Locate the cell with the specified text and output its [x, y] center coordinate. 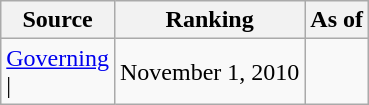
As of [337, 20]
Source [58, 20]
November 1, 2010 [209, 72]
Ranking [209, 20]
Governing| [58, 72]
